Capture the cell that displays the provided text and extract its [x, y] central coordinate. 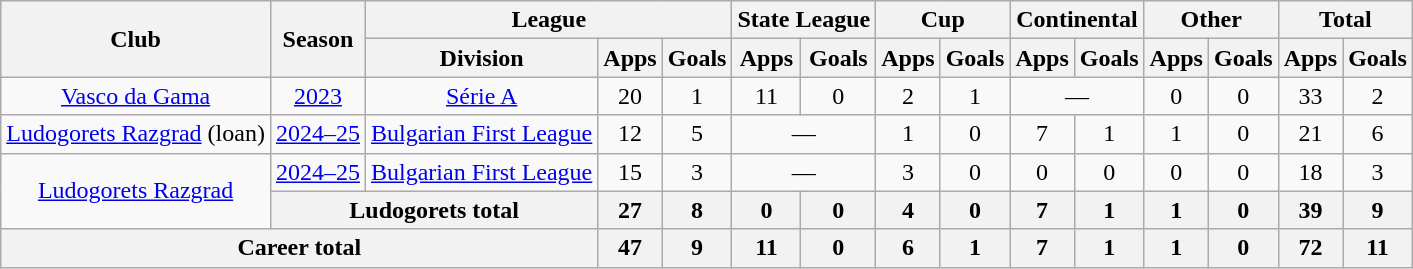
Career total [300, 248]
Season [318, 39]
Série A [481, 96]
Ludogorets Razgrad (loan) [136, 134]
5 [697, 134]
27 [630, 210]
Division [481, 58]
Total [1345, 20]
2023 [318, 96]
18 [1310, 172]
League [548, 20]
20 [630, 96]
Continental [1077, 20]
39 [1310, 210]
47 [630, 248]
Other [1211, 20]
33 [1310, 96]
12 [630, 134]
Cup [943, 20]
Ludogorets total [434, 210]
8 [697, 210]
4 [908, 210]
State League [804, 20]
Ludogorets Razgrad [136, 191]
72 [1310, 248]
15 [630, 172]
Vasco da Gama [136, 96]
21 [1310, 134]
Club [136, 39]
